Identify which cell holds the provided text, then report its [X, Y] central coordinate. 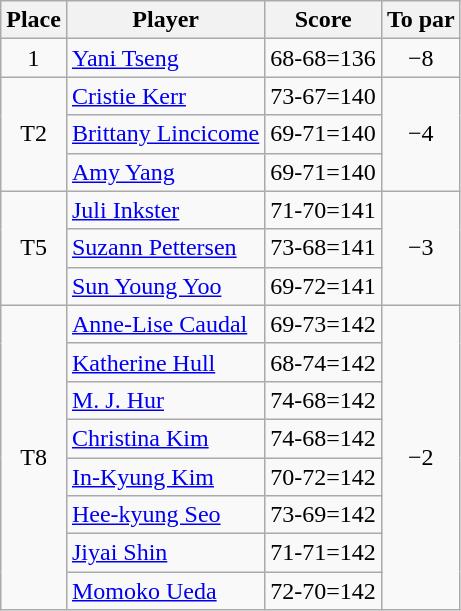
Player [165, 20]
73-69=142 [324, 515]
Amy Yang [165, 172]
Juli Inkster [165, 210]
Christina Kim [165, 438]
To par [420, 20]
Score [324, 20]
68-74=142 [324, 362]
69-73=142 [324, 324]
−3 [420, 248]
73-67=140 [324, 96]
In-Kyung Kim [165, 477]
Place [34, 20]
T8 [34, 457]
72-70=142 [324, 591]
−4 [420, 134]
Katherine Hull [165, 362]
Hee-kyung Seo [165, 515]
Sun Young Yoo [165, 286]
71-70=141 [324, 210]
Anne-Lise Caudal [165, 324]
69-72=141 [324, 286]
−8 [420, 58]
T5 [34, 248]
Suzann Pettersen [165, 248]
Cristie Kerr [165, 96]
1 [34, 58]
Yani Tseng [165, 58]
Jiyai Shin [165, 553]
−2 [420, 457]
68-68=136 [324, 58]
M. J. Hur [165, 400]
Momoko Ueda [165, 591]
Brittany Lincicome [165, 134]
73-68=141 [324, 248]
T2 [34, 134]
70-72=142 [324, 477]
71-71=142 [324, 553]
